Return the [x, y] coordinate for the center point of the cell that contains the specified text.  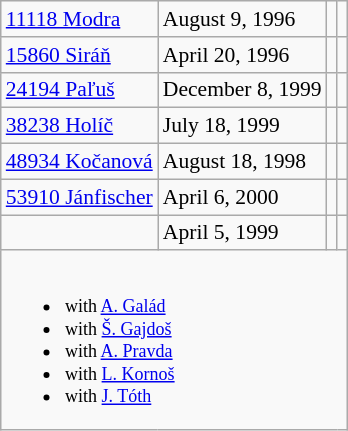
April 20, 1996 [242, 55]
with A. Galád with Š. Gajdoš with A. Pravda with L. Kornoš with J. Tóth [174, 341]
24194 Paľuš [80, 90]
53910 Jánfischer [80, 197]
11118 Modra [80, 19]
August 9, 1996 [242, 19]
April 5, 1999 [242, 233]
48934 Kočanová [80, 162]
38238 Holíč [80, 126]
April 6, 2000 [242, 197]
15860 Siráň [80, 55]
August 18, 1998 [242, 162]
December 8, 1999 [242, 90]
July 18, 1999 [242, 126]
